Find where the given text appears and provide that cell's center as [X, Y] coordinate. 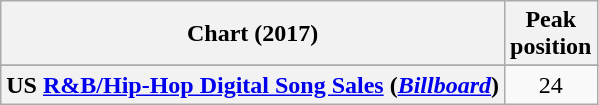
24 [551, 85]
Peakposition [551, 34]
Chart (2017) [253, 34]
US R&B/Hip-Hop Digital Song Sales (Billboard) [253, 85]
